Capture the cell that displays the provided text and extract its (x, y) central coordinate. 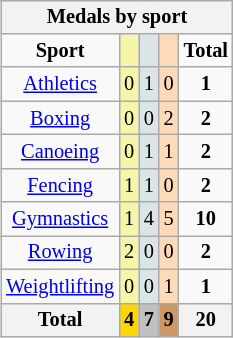
Gymnastics (60, 219)
Boxing (60, 118)
Athletics (60, 84)
20 (206, 320)
Rowing (60, 253)
Sport (60, 51)
9 (169, 320)
7 (149, 320)
Canoeing (60, 152)
10 (206, 219)
Weightlifting (60, 286)
Medals by sport (117, 17)
5 (169, 219)
Fencing (60, 185)
